Pinpoint the cell where the given text exists, returning its [x, y] midpoint coordinate. 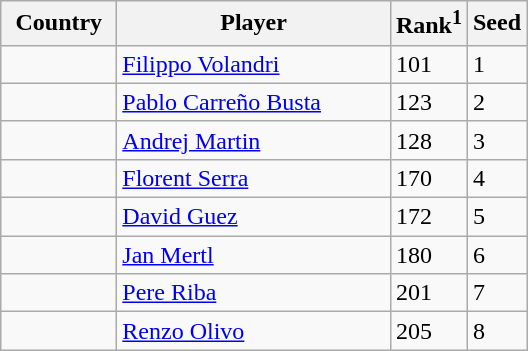
Renzo Olivo [254, 331]
6 [496, 255]
Player [254, 24]
Filippo Volandri [254, 64]
201 [428, 293]
Jan Mertl [254, 255]
Florent Serra [254, 178]
Pablo Carreño Busta [254, 102]
Pere Riba [254, 293]
123 [428, 102]
128 [428, 140]
Seed [496, 24]
1 [496, 64]
4 [496, 178]
5 [496, 217]
7 [496, 293]
205 [428, 331]
101 [428, 64]
David Guez [254, 217]
8 [496, 331]
2 [496, 102]
Andrej Martin [254, 140]
Rank1 [428, 24]
170 [428, 178]
3 [496, 140]
Country [59, 24]
180 [428, 255]
172 [428, 217]
